Output the [X, Y] coordinate of the center of the cell containing the given text.  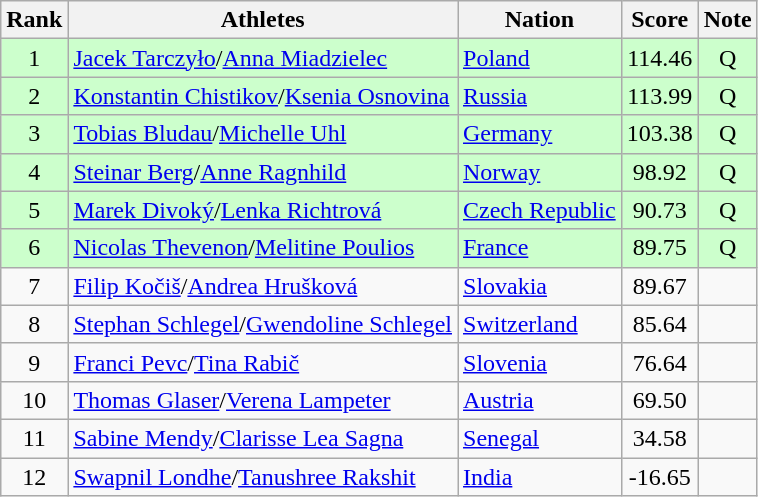
Marek Divoký/Lenka Richtrová [263, 210]
Slovakia [540, 286]
Swapnil Londhe/Tanushree Rakshit [263, 477]
Score [660, 20]
Steinar Berg/Anne Ragnhild [263, 172]
-16.65 [660, 477]
Franci Pevc/Tina Rabič [263, 362]
Konstantin Chistikov/Ksenia Osnovina [263, 96]
34.58 [660, 438]
12 [34, 477]
69.50 [660, 400]
Norway [540, 172]
8 [34, 324]
2 [34, 96]
7 [34, 286]
114.46 [660, 58]
Slovenia [540, 362]
Jacek Tarczyło/Anna Miadzielec [263, 58]
France [540, 248]
89.75 [660, 248]
Tobias Bludau/Michelle Uhl [263, 134]
5 [34, 210]
10 [34, 400]
Nation [540, 20]
Czech Republic [540, 210]
4 [34, 172]
Germany [540, 134]
113.99 [660, 96]
89.67 [660, 286]
Note [728, 20]
103.38 [660, 134]
11 [34, 438]
India [540, 477]
6 [34, 248]
Switzerland [540, 324]
85.64 [660, 324]
Russia [540, 96]
3 [34, 134]
1 [34, 58]
9 [34, 362]
Stephan Schlegel/Gwendoline Schlegel [263, 324]
Nicolas Thevenon/Melitine Poulios [263, 248]
90.73 [660, 210]
Sabine Mendy/Clarisse Lea Sagna [263, 438]
Senegal [540, 438]
76.64 [660, 362]
Austria [540, 400]
Rank [34, 20]
Athletes [263, 20]
98.92 [660, 172]
Poland [540, 58]
Filip Kočiš/Andrea Hrušková [263, 286]
Thomas Glaser/Verena Lampeter [263, 400]
